Search for the cell housing the specified text and yield its [x, y] center coordinate. 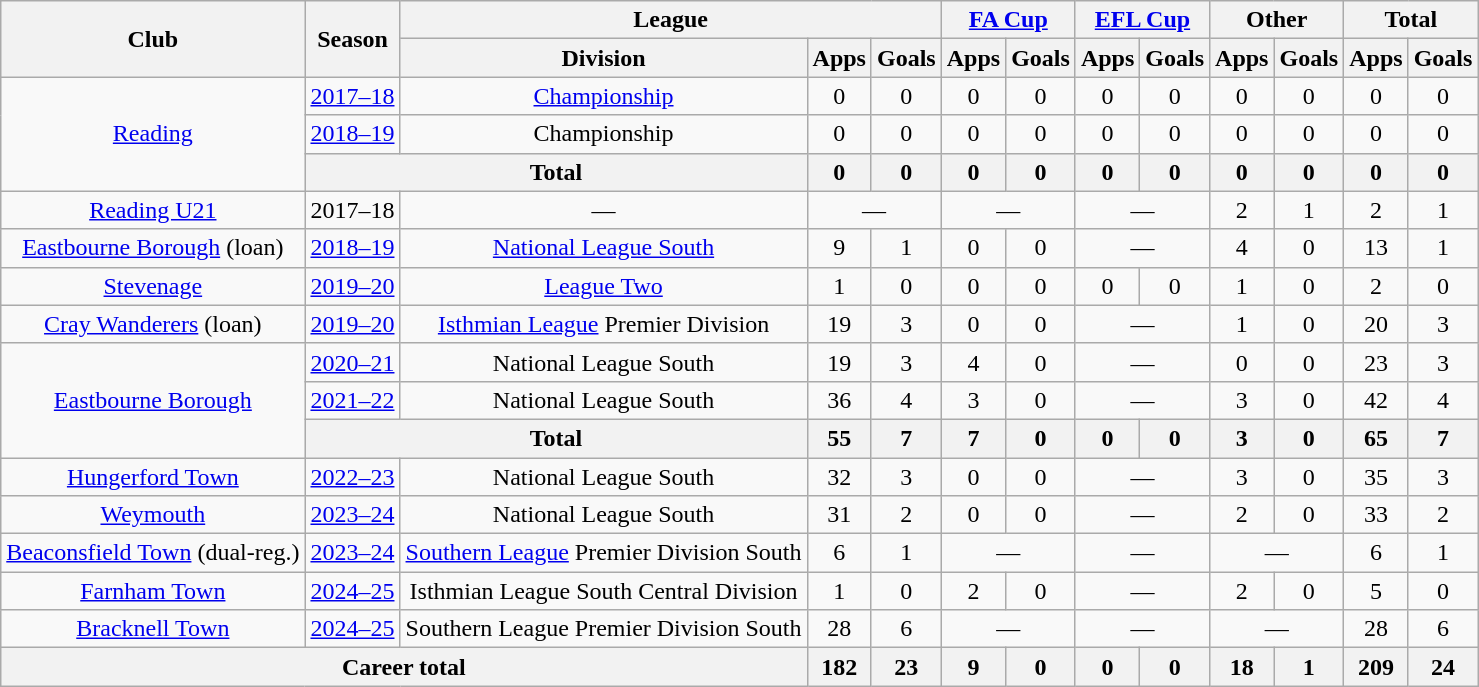
Isthmian League South Central Division [604, 591]
FA Cup [1008, 20]
Hungerford Town [153, 477]
36 [839, 400]
24 [1443, 667]
EFL Cup [1142, 20]
33 [1376, 515]
13 [1376, 248]
Other [1277, 20]
42 [1376, 400]
2022–23 [352, 477]
Season [352, 39]
Division [604, 58]
Club [153, 39]
35 [1376, 477]
Isthmian League Premier Division [604, 324]
5 [1376, 591]
Eastbourne Borough (loan) [153, 248]
182 [839, 667]
18 [1242, 667]
Eastbourne Borough [153, 400]
Weymouth [153, 515]
31 [839, 515]
Bracknell Town [153, 629]
55 [839, 438]
Cray Wanderers (loan) [153, 324]
2021–22 [352, 400]
Farnham Town [153, 591]
Stevenage [153, 286]
League Two [604, 286]
20 [1376, 324]
2020–21 [352, 362]
Reading [153, 134]
209 [1376, 667]
Career total [404, 667]
Reading U21 [153, 210]
League [670, 20]
32 [839, 477]
65 [1376, 438]
Beaconsfield Town (dual-reg.) [153, 553]
